For the text-containing cell, return its midpoint in [x, y] coordinate format. 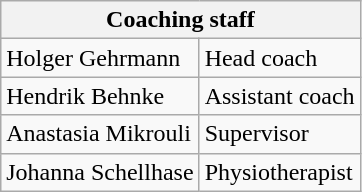
Physiotherapist [280, 172]
Supervisor [280, 134]
Hendrik Behnke [100, 96]
Coaching staff [180, 20]
Holger Gehrmann [100, 58]
Head coach [280, 58]
Johanna Schellhase [100, 172]
Anastasia Mikrouli [100, 134]
Assistant coach [280, 96]
